Provide the (x, y) coordinate of the cell's center where the given text is located.  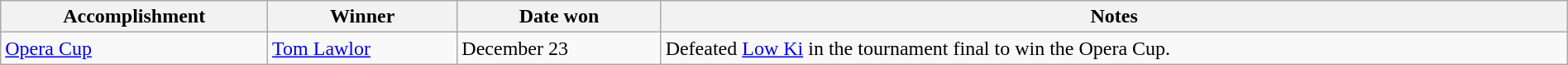
Opera Cup (134, 48)
December 23 (559, 48)
Tom Lawlor (362, 48)
Accomplishment (134, 17)
Date won (559, 17)
Notes (1114, 17)
Winner (362, 17)
Defeated Low Ki in the tournament final to win the Opera Cup. (1114, 48)
